Extract the (X, Y) coordinate from the center of the cell holding the provided text.  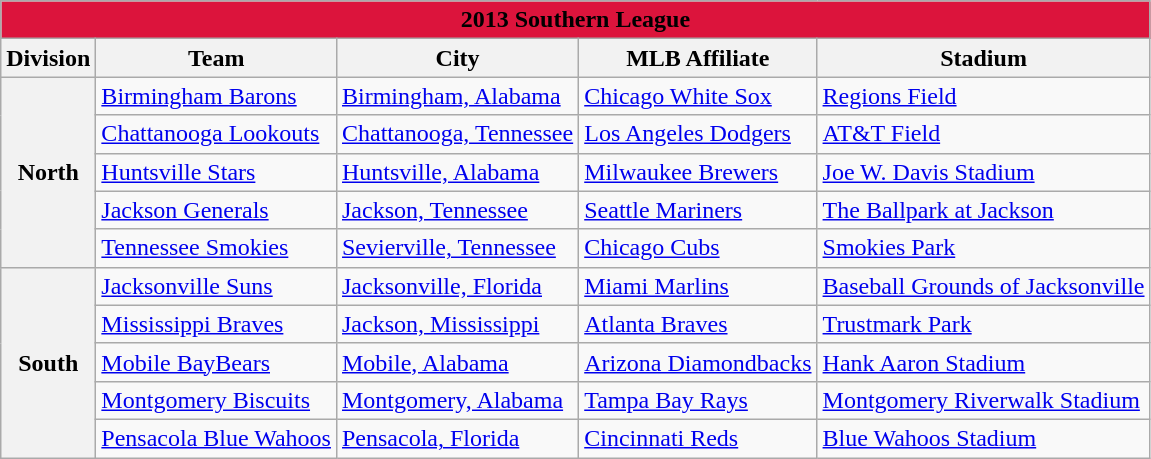
Smokies Park (984, 248)
AT&T Field (984, 134)
Jackson, Tennessee (457, 210)
Jackson, Mississippi (457, 324)
North (48, 172)
South (48, 362)
Atlanta Braves (698, 324)
Cincinnati Reds (698, 438)
Jackson Generals (216, 210)
Chicago Cubs (698, 248)
Montgomery Riverwalk Stadium (984, 400)
Hank Aaron Stadium (984, 362)
Los Angeles Dodgers (698, 134)
Tampa Bay Rays (698, 400)
Sevierville, Tennessee (457, 248)
Huntsville, Alabama (457, 172)
City (457, 58)
The Ballpark at Jackson (984, 210)
Stadium (984, 58)
Arizona Diamondbacks (698, 362)
Chattanooga Lookouts (216, 134)
Birmingham, Alabama (457, 96)
MLB Affiliate (698, 58)
Trustmark Park (984, 324)
Montgomery Biscuits (216, 400)
Baseball Grounds of Jacksonville (984, 286)
Team (216, 58)
Division (48, 58)
Joe W. Davis Stadium (984, 172)
Birmingham Barons (216, 96)
Blue Wahoos Stadium (984, 438)
Milwaukee Brewers (698, 172)
Pensacola, Florida (457, 438)
Chicago White Sox (698, 96)
Mobile BayBears (216, 362)
Jacksonville Suns (216, 286)
Tennessee Smokies (216, 248)
Pensacola Blue Wahoos (216, 438)
Mobile, Alabama (457, 362)
Mississippi Braves (216, 324)
Montgomery, Alabama (457, 400)
2013 Southern League (576, 20)
Seattle Mariners (698, 210)
Miami Marlins (698, 286)
Huntsville Stars (216, 172)
Jacksonville, Florida (457, 286)
Regions Field (984, 96)
Chattanooga, Tennessee (457, 134)
